Find where the given text appears and provide that cell's center as (x, y) coordinate. 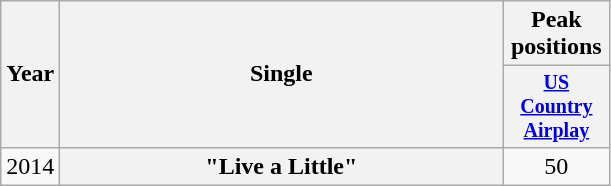
US Country Airplay (556, 106)
"Live a Little" (282, 166)
50 (556, 166)
Year (30, 74)
Single (282, 74)
2014 (30, 166)
Peak positions (556, 34)
